Return (x, y) of the center of cell containing provided text 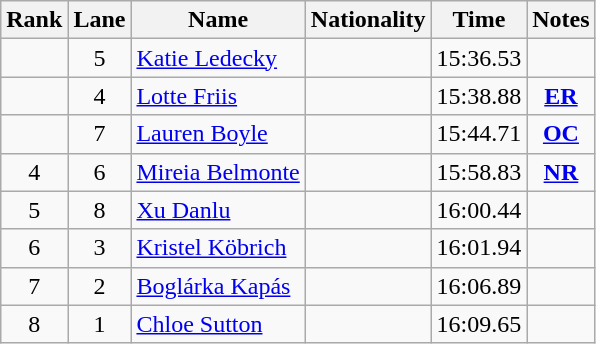
Notes (561, 20)
15:38.88 (479, 96)
NR (561, 172)
15:58.83 (479, 172)
15:44.71 (479, 134)
1 (100, 324)
15:36.53 (479, 58)
Lotte Friis (218, 96)
16:09.65 (479, 324)
Name (218, 20)
Boglárka Kapás (218, 286)
16:00.44 (479, 210)
3 (100, 248)
Mireia Belmonte (218, 172)
Rank (34, 20)
Lane (100, 20)
Katie Ledecky (218, 58)
Lauren Boyle (218, 134)
Chloe Sutton (218, 324)
16:06.89 (479, 286)
Time (479, 20)
OC (561, 134)
16:01.94 (479, 248)
Kristel Köbrich (218, 248)
ER (561, 96)
Nationality (368, 20)
Xu Danlu (218, 210)
2 (100, 286)
